Identify which cell holds the provided text, then report its [X, Y] central coordinate. 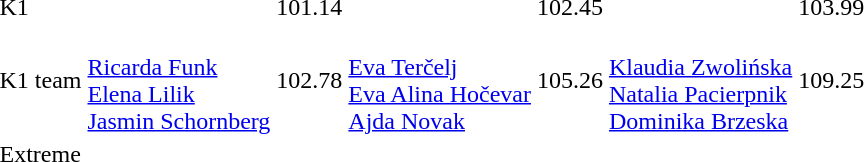
Eva TerčeljEva Alina HočevarAjda Novak [440, 80]
105.26 [570, 80]
Klaudia ZwolińskaNatalia PacierpnikDominika Brzeska [700, 80]
102.78 [310, 80]
Ricarda FunkElena LilikJasmin Schornberg [179, 80]
